Determine the [X, Y] coordinate at the center of the cell enclosing the given text.  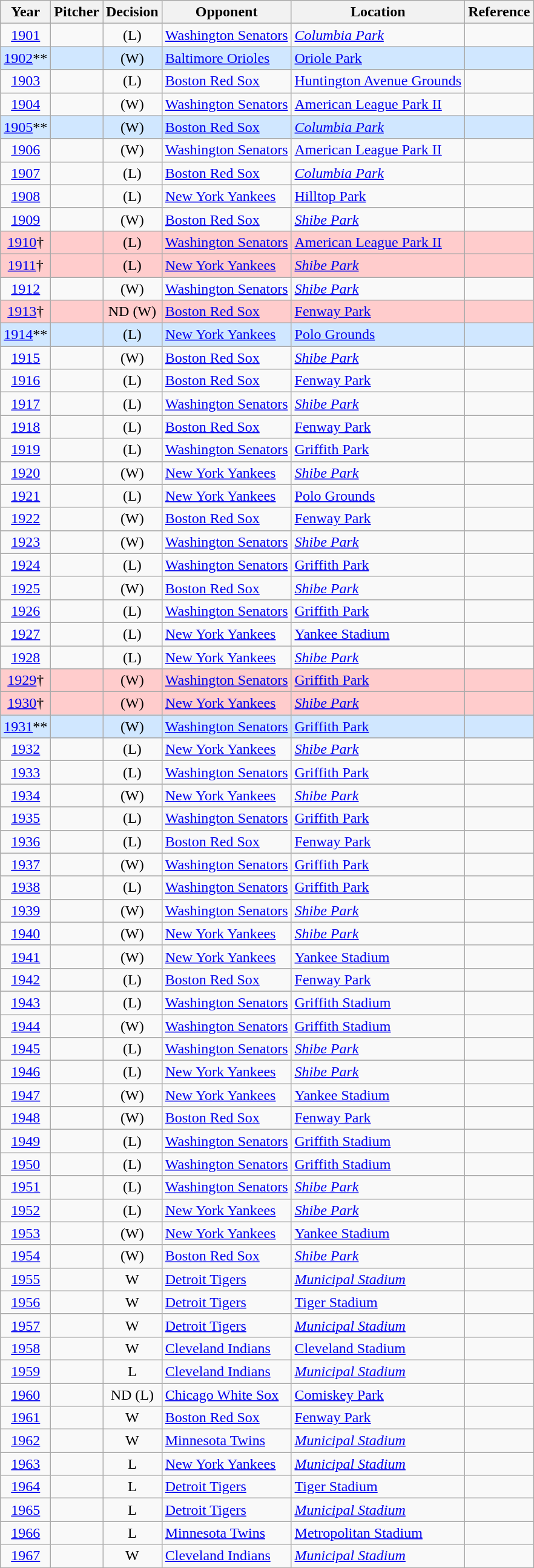
1937 [25, 865]
1912 [25, 289]
1931** [25, 726]
1955 [25, 1279]
1934 [25, 796]
1920 [25, 473]
Metropolitan Stadium [378, 1533]
1949 [25, 1141]
Chicago White Sox [226, 1394]
1902** [25, 58]
1966 [25, 1533]
1957 [25, 1325]
1952 [25, 1210]
1950 [25, 1164]
1906 [25, 150]
Cleveland Stadium [378, 1348]
1910† [25, 242]
1926 [25, 611]
Baltimore Orioles [226, 58]
1925 [25, 588]
1901 [25, 35]
Reference [499, 12]
1964 [25, 1487]
1917 [25, 404]
1933 [25, 772]
1904 [25, 104]
Decision [133, 12]
1959 [25, 1371]
1945 [25, 1049]
1962 [25, 1441]
1953 [25, 1233]
1956 [25, 1302]
ND (W) [133, 312]
Huntington Avenue Grounds [378, 81]
1929† [25, 680]
1963 [25, 1464]
1938 [25, 888]
1919 [25, 450]
ND (L) [133, 1394]
1909 [25, 219]
1921 [25, 496]
1943 [25, 1003]
1907 [25, 173]
1915 [25, 358]
1965 [25, 1510]
Hilltop Park [378, 196]
Oriole Park [378, 58]
1935 [25, 819]
Year [25, 12]
1941 [25, 957]
1922 [25, 519]
1942 [25, 980]
1913† [25, 312]
1903 [25, 81]
1960 [25, 1394]
1940 [25, 934]
1946 [25, 1072]
1967 [25, 1556]
1948 [25, 1118]
1918 [25, 427]
1944 [25, 1026]
1961 [25, 1418]
1928 [25, 657]
Comiskey Park [378, 1394]
1905** [25, 127]
1930† [25, 703]
Opponent [226, 12]
Location [378, 12]
1951 [25, 1187]
1947 [25, 1095]
1908 [25, 196]
1916 [25, 381]
1954 [25, 1256]
1932 [25, 749]
1939 [25, 911]
1923 [25, 542]
1914** [25, 335]
1924 [25, 565]
1911† [25, 265]
Pitcher [77, 12]
1958 [25, 1348]
1927 [25, 634]
1936 [25, 842]
